Locate the cell with the specified text and output its [x, y] center coordinate. 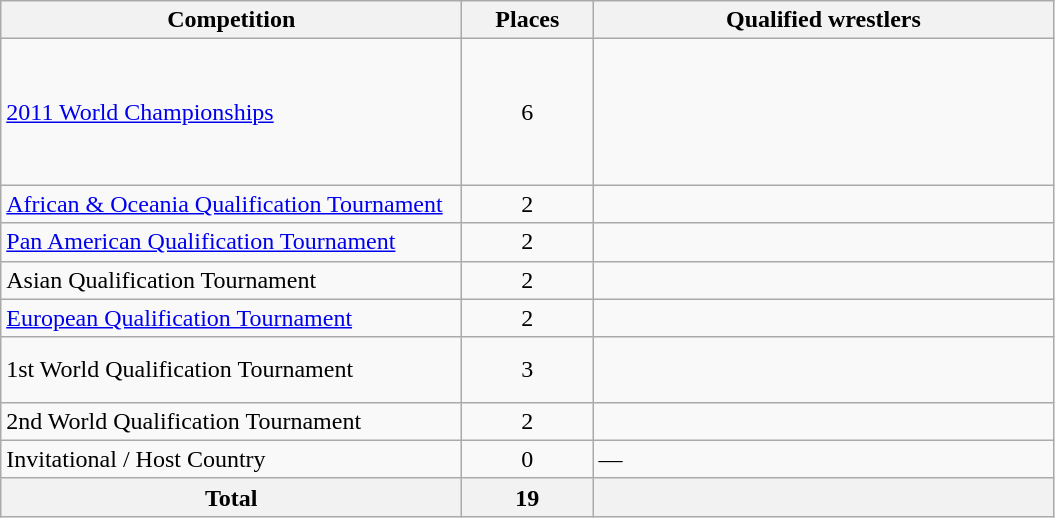
Asian Qualification Tournament [232, 280]
Qualified wrestlers [824, 20]
2nd World Qualification Tournament [232, 421]
European Qualification Tournament [232, 318]
2011 World Championships [232, 112]
6 [528, 112]
Total [232, 497]
African & Oceania Qualification Tournament [232, 204]
— [824, 459]
1st World Qualification Tournament [232, 370]
19 [528, 497]
0 [528, 459]
Invitational / Host Country [232, 459]
Competition [232, 20]
3 [528, 370]
Pan American Qualification Tournament [232, 242]
Places [528, 20]
